Search for the cell housing the specified text and yield its [x, y] center coordinate. 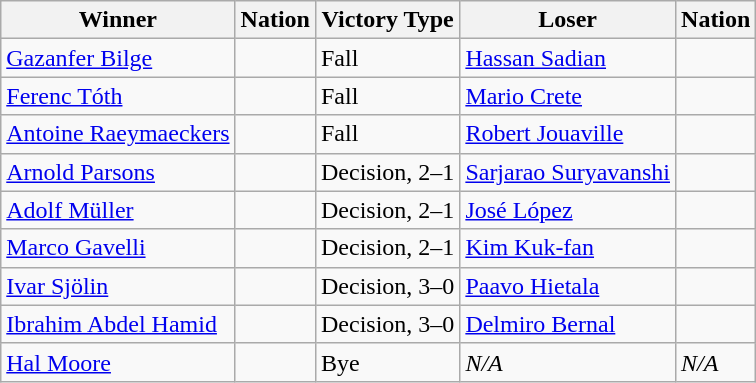
Victory Type [387, 20]
Paavo Hietala [568, 286]
Hassan Sadian [568, 58]
Robert Jouaville [568, 134]
Ferenc Tóth [118, 96]
Ibrahim Abdel Hamid [118, 324]
Delmiro Bernal [568, 324]
Sarjarao Suryavanshi [568, 172]
José López [568, 210]
Marco Gavelli [118, 248]
Hal Moore [118, 362]
Gazanfer Bilge [118, 58]
Ivar Sjölin [118, 286]
Bye [387, 362]
Winner [118, 20]
Kim Kuk-fan [568, 248]
Loser [568, 20]
Arnold Parsons [118, 172]
Adolf Müller [118, 210]
Mario Crete [568, 96]
Antoine Raeymaeckers [118, 134]
